Return (X, Y) of the center of cell containing provided text 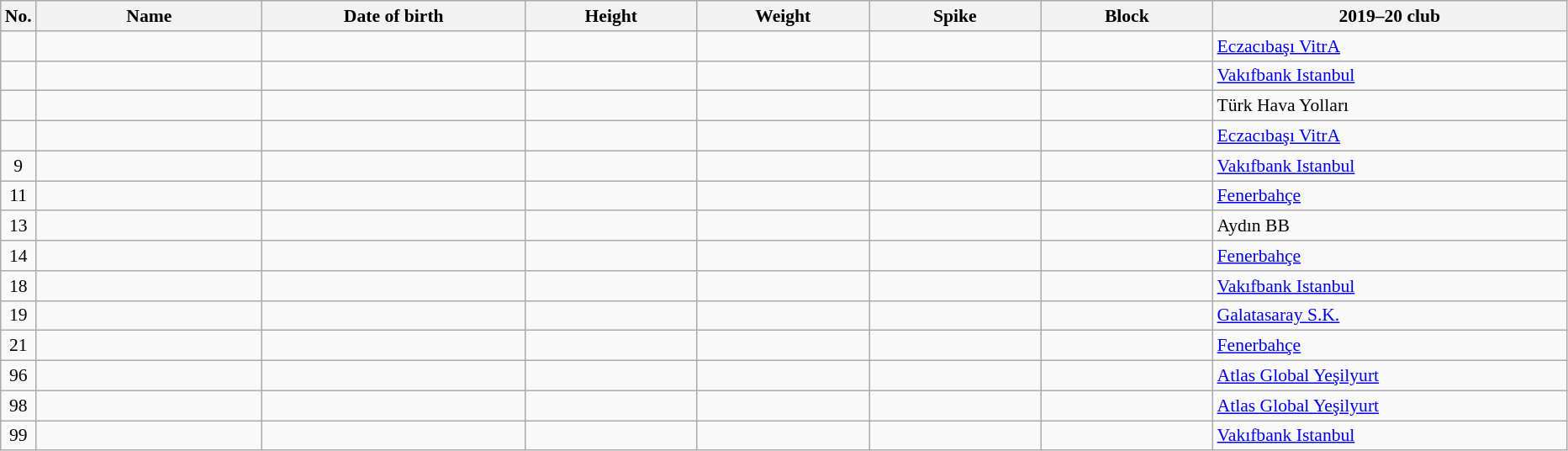
Aydın BB (1391, 226)
Spike (955, 16)
96 (18, 376)
No. (18, 16)
21 (18, 346)
19 (18, 316)
99 (18, 436)
9 (18, 166)
98 (18, 406)
11 (18, 196)
Türk Hava Yolları (1391, 106)
Name (150, 16)
Date of birth (393, 16)
Block (1127, 16)
18 (18, 286)
Galatasaray S.K. (1391, 316)
Weight (784, 16)
14 (18, 256)
13 (18, 226)
2019–20 club (1391, 16)
Height (610, 16)
